Capture the cell that displays the provided text and extract its [x, y] central coordinate. 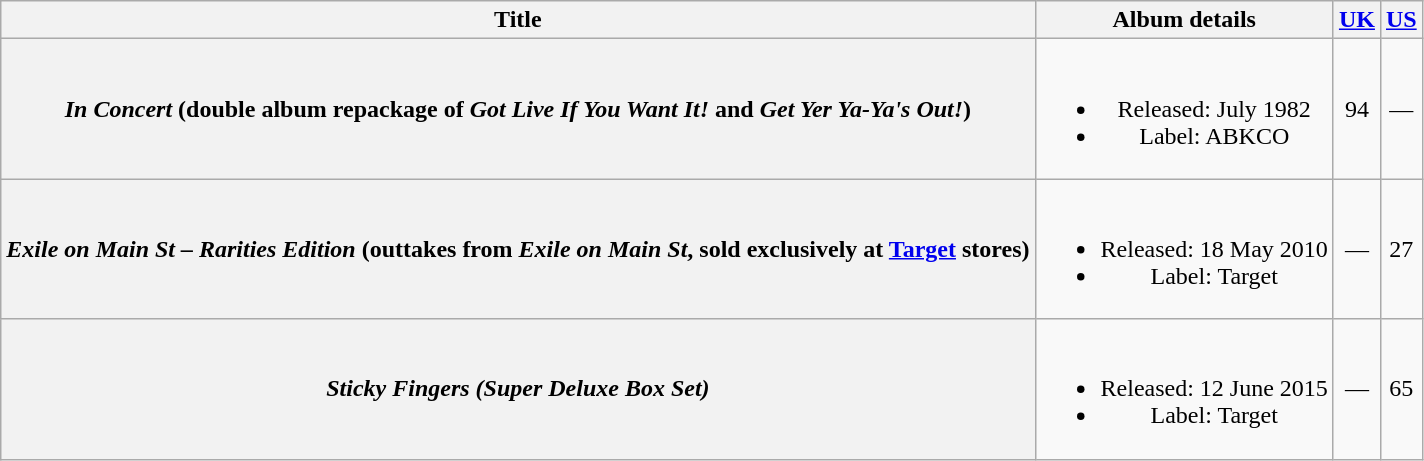
27 [1401, 249]
Sticky Fingers (Super Deluxe Box Set) [518, 389]
Album details [1184, 20]
US [1401, 20]
Released: July 1982Label: ABKCO [1184, 109]
65 [1401, 389]
Exile on Main St – Rarities Edition (outtakes from Exile on Main St, sold exclusively at Target stores) [518, 249]
94 [1356, 109]
Released: 18 May 2010Label: Target [1184, 249]
Title [518, 20]
UK [1356, 20]
In Concert (double album repackage of Got Live If You Want It! and Get Yer Ya-Ya's Out!) [518, 109]
Released: 12 June 2015Label: Target [1184, 389]
